Provide the (X, Y) coordinate of the cell's center where the given text is located.  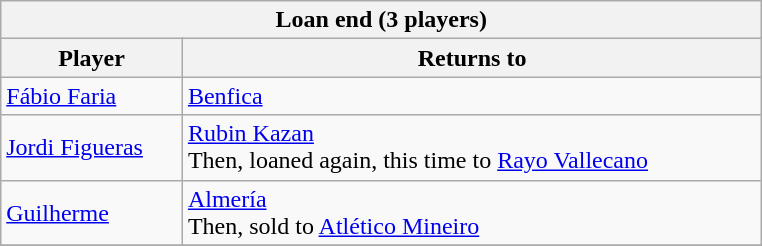
Player (92, 58)
Loan end (3 players) (382, 20)
Rubin KazanThen, loaned again, this time to Rayo Vallecano (472, 148)
Jordi Figueras (92, 148)
AlmeríaThen, sold to Atlético Mineiro (472, 212)
Fábio Faria (92, 96)
Guilherme (92, 212)
Benfica (472, 96)
Returns to (472, 58)
